Capture the cell that displays the provided text and extract its [X, Y] central coordinate. 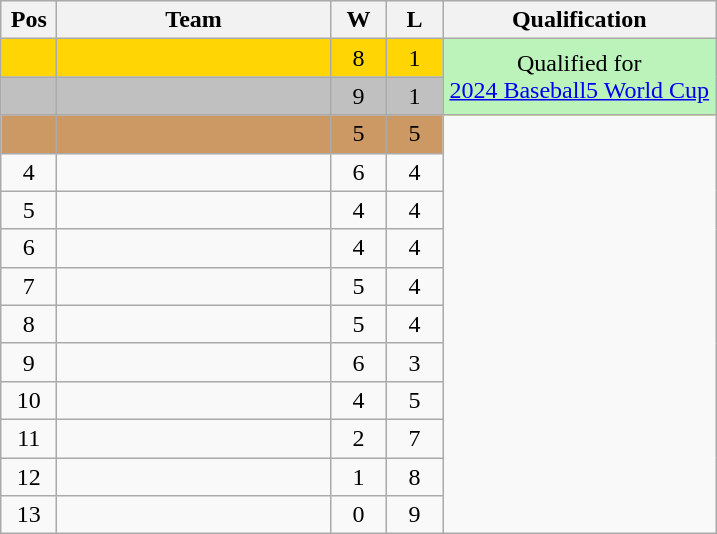
Team [194, 20]
10 [29, 400]
0 [358, 515]
Qualification [579, 20]
2 [358, 438]
L [414, 20]
13 [29, 515]
Qualified for 2024 Baseball5 World Cup [579, 77]
W [358, 20]
12 [29, 477]
11 [29, 438]
3 [414, 362]
Pos [29, 20]
